Capture the cell that displays the provided text and extract its (x, y) central coordinate. 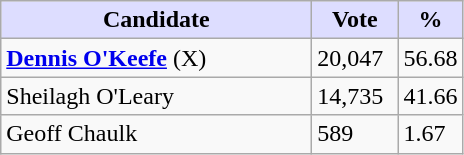
20,047 (355, 58)
56.68 (430, 58)
Candidate (156, 20)
1.67 (430, 134)
Sheilagh O'Leary (156, 96)
589 (355, 134)
Vote (355, 20)
% (430, 20)
Dennis O'Keefe (X) (156, 58)
14,735 (355, 96)
41.66 (430, 96)
Geoff Chaulk (156, 134)
